Provide the (X, Y) coordinate of the cell's center where the given text is located.  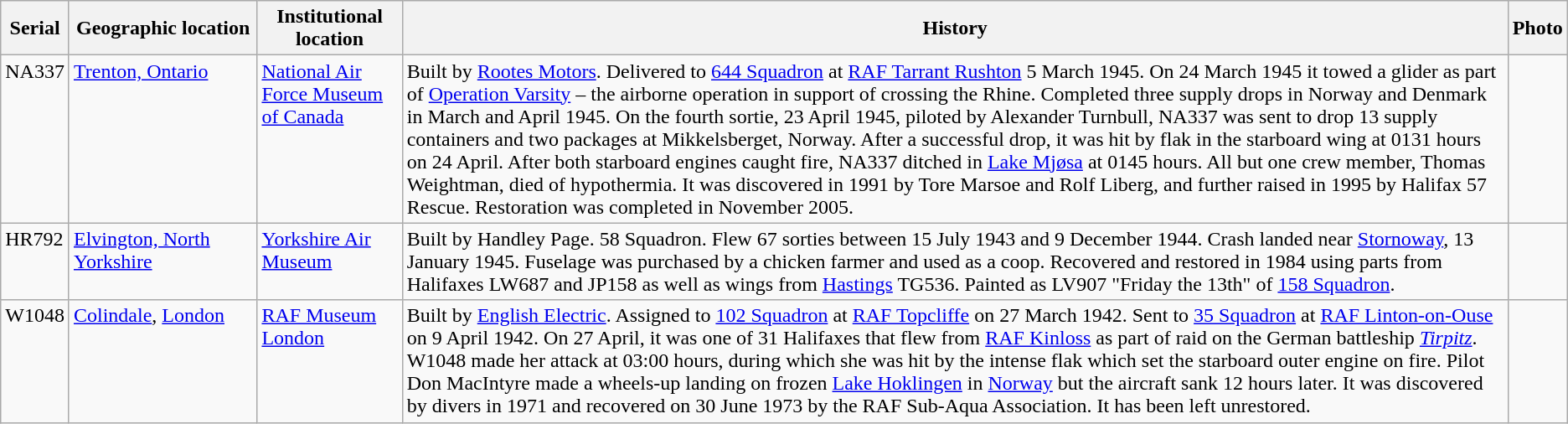
HR792 (35, 261)
Institutional location (330, 28)
NA337 (35, 139)
Geographic location (162, 28)
RAF Museum London (330, 361)
Serial (35, 28)
W1048 (35, 361)
Yorkshire Air Museum (330, 261)
Trenton, Ontario (162, 139)
National Air Force Museum of Canada (330, 139)
Elvington, North Yorkshire (162, 261)
Photo (1538, 28)
History (955, 28)
Colindale, London (162, 361)
